Find where the given text appears and provide that cell's center as (x, y) coordinate. 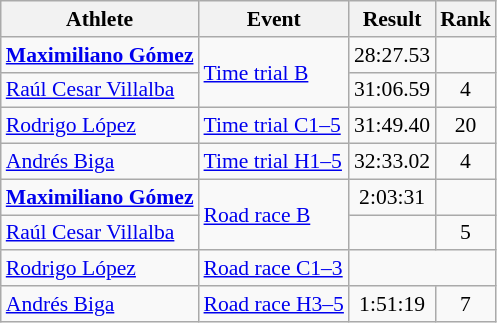
7 (466, 304)
20 (466, 126)
Time trial H1–5 (274, 162)
Event (274, 19)
31:06.59 (392, 90)
1:51:19 (392, 304)
Athlete (100, 19)
Time trial C1–5 (274, 126)
Rank (466, 19)
32:33.02 (392, 162)
Result (392, 19)
Time trial B (274, 72)
Road race B (274, 214)
Road race C1–3 (274, 269)
Road race H3–5 (274, 304)
31:49.40 (392, 126)
5 (466, 233)
2:03:31 (392, 197)
28:27.53 (392, 55)
